For the text-containing cell, return its midpoint in (x, y) coordinate format. 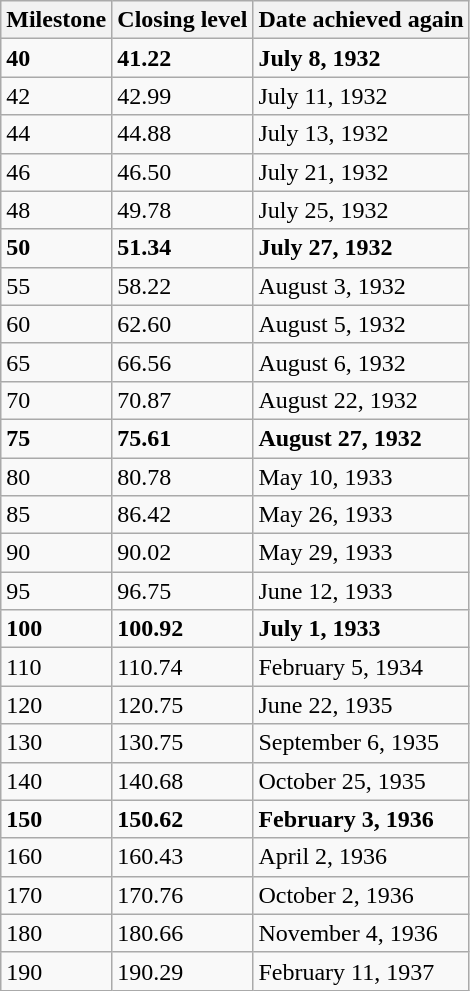
110.74 (182, 667)
75.61 (182, 438)
58.22 (182, 286)
46.50 (182, 172)
65 (56, 362)
48 (56, 210)
180 (56, 933)
120 (56, 705)
51.34 (182, 248)
44 (56, 134)
66.56 (182, 362)
August 22, 1932 (361, 400)
July 1, 1933 (361, 629)
40 (56, 58)
170.76 (182, 895)
170 (56, 895)
May 26, 1933 (361, 515)
August 3, 1932 (361, 286)
June 12, 1933 (361, 591)
90.02 (182, 553)
62.60 (182, 324)
July 25, 1932 (361, 210)
96.75 (182, 591)
July 11, 1932 (361, 96)
September 6, 1935 (361, 743)
42 (56, 96)
April 2, 1936 (361, 857)
November 4, 1936 (361, 933)
70 (56, 400)
August 6, 1932 (361, 362)
70.87 (182, 400)
180.66 (182, 933)
86.42 (182, 515)
October 25, 1935 (361, 781)
August 27, 1932 (361, 438)
June 22, 1935 (361, 705)
42.99 (182, 96)
August 5, 1932 (361, 324)
140 (56, 781)
160.43 (182, 857)
85 (56, 515)
50 (56, 248)
150 (56, 819)
190.29 (182, 971)
July 8, 1932 (361, 58)
41.22 (182, 58)
February 11, 1937 (361, 971)
120.75 (182, 705)
150.62 (182, 819)
July 21, 1932 (361, 172)
110 (56, 667)
Date achieved again (361, 20)
75 (56, 438)
100 (56, 629)
February 3, 1936 (361, 819)
Milestone (56, 20)
February 5, 1934 (361, 667)
May 10, 1933 (361, 477)
Closing level (182, 20)
55 (56, 286)
80 (56, 477)
130 (56, 743)
90 (56, 553)
80.78 (182, 477)
46 (56, 172)
October 2, 1936 (361, 895)
160 (56, 857)
60 (56, 324)
July 13, 1932 (361, 134)
95 (56, 591)
100.92 (182, 629)
140.68 (182, 781)
190 (56, 971)
July 27, 1932 (361, 248)
49.78 (182, 210)
130.75 (182, 743)
44.88 (182, 134)
May 29, 1933 (361, 553)
